Find where the given text appears and provide that cell's center as (x, y) coordinate. 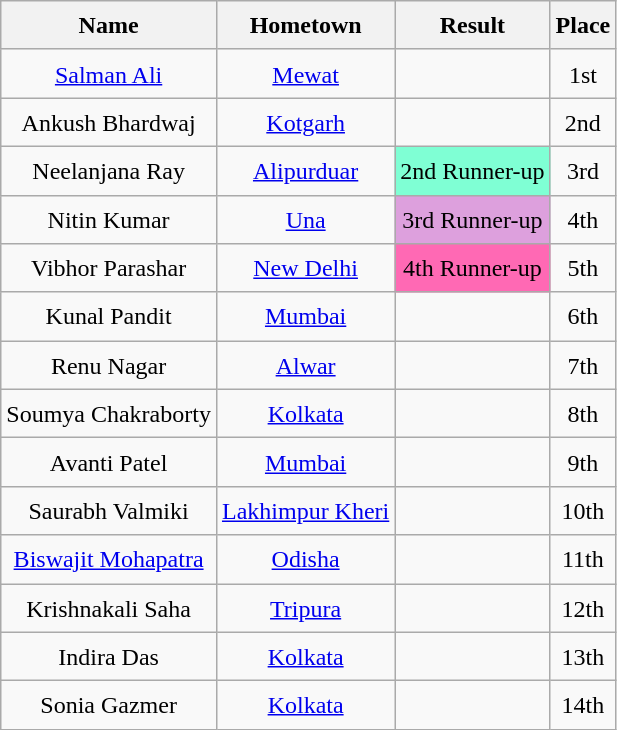
Place (583, 26)
4th Runner-up (472, 268)
Avanti Patel (109, 462)
Hometown (305, 26)
3rd (583, 170)
Alwar (305, 366)
Ankush Bhardwaj (109, 122)
Soumya Chakraborty (109, 414)
10th (583, 510)
Saurabh Valmiki (109, 510)
Vibhor Parashar (109, 268)
Renu Nagar (109, 366)
Kotgarh (305, 122)
Kunal Pandit (109, 316)
Indira Das (109, 656)
5th (583, 268)
Tripura (305, 608)
Nitin Kumar (109, 220)
11th (583, 560)
2nd (583, 122)
Lakhimpur Kheri (305, 510)
12th (583, 608)
9th (583, 462)
8th (583, 414)
3rd Runner-up (472, 220)
Result (472, 26)
1st (583, 74)
Sonia Gazmer (109, 706)
Name (109, 26)
14th (583, 706)
Una (305, 220)
Neelanjana Ray (109, 170)
Odisha (305, 560)
Mewat (305, 74)
Biswajit Mohapatra (109, 560)
Krishnakali Saha (109, 608)
7th (583, 366)
6th (583, 316)
Alipurduar (305, 170)
4th (583, 220)
2nd Runner-up (472, 170)
Salman Ali (109, 74)
13th (583, 656)
New Delhi (305, 268)
